Provide the [x, y] coordinate of the cell's center where the given text is located.  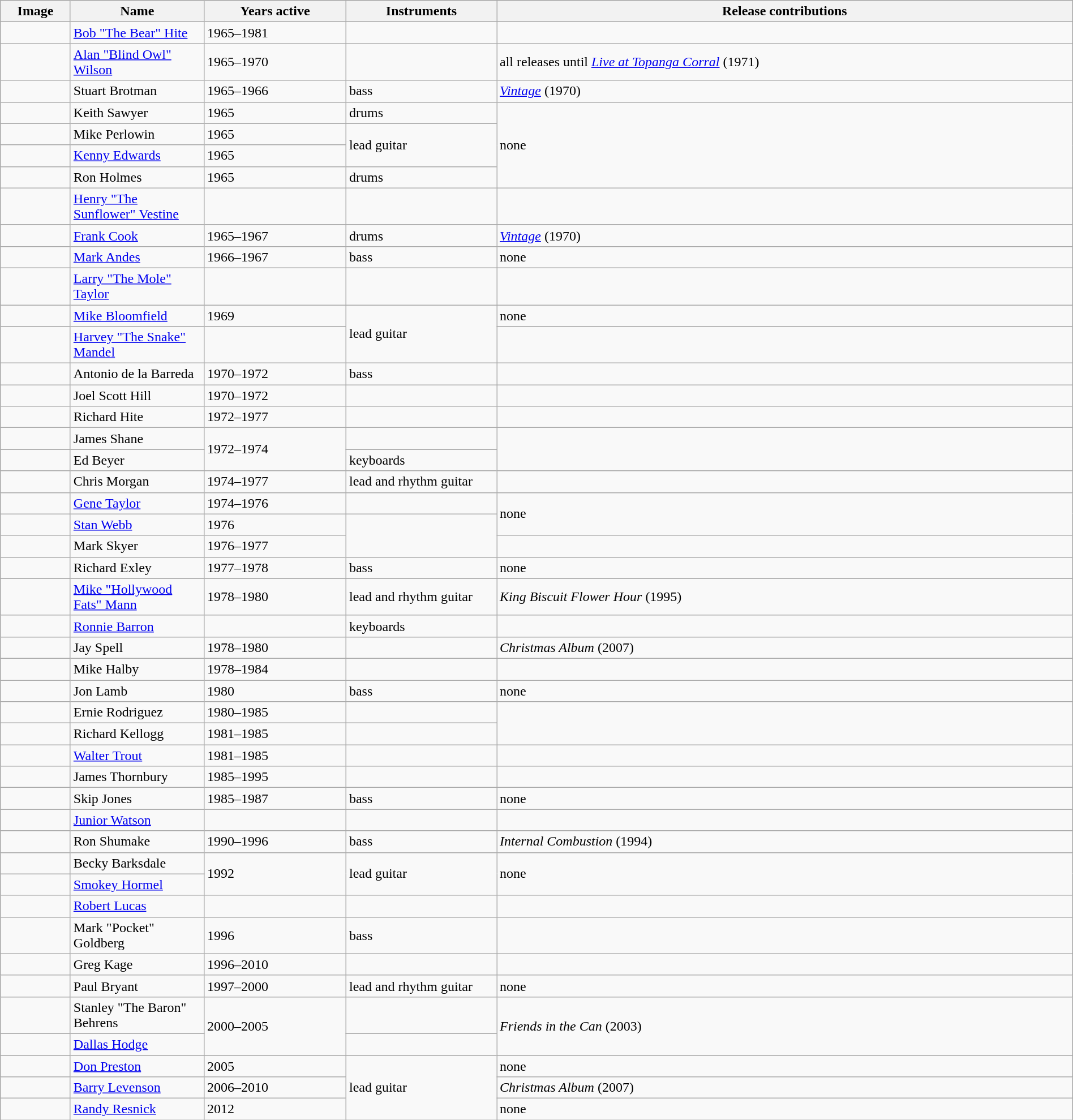
Kenny Edwards [137, 156]
Smokey Hormel [137, 885]
1972–1974 [275, 449]
King Biscuit Flower Hour (1995) [785, 597]
Release contributions [785, 11]
Robert Lucas [137, 906]
Stan Webb [137, 525]
Becky Barksdale [137, 863]
Mike Halby [137, 669]
James Thornbury [137, 777]
1974–1976 [275, 503]
Stuart Brotman [137, 91]
Ronnie Barron [137, 626]
Richard Kellogg [137, 734]
2006–2010 [275, 1088]
1980–1985 [275, 713]
Mike "Hollywood Fats" Mann [137, 597]
1996–2010 [275, 964]
Harvey "The Snake" Mandel [137, 345]
Joel Scott Hill [137, 396]
Stanley "The Baron" Behrens [137, 1015]
Mark Andes [137, 257]
Frank Cook [137, 235]
Ron Holmes [137, 177]
2005 [275, 1066]
James Shane [137, 439]
Internal Combustion (1994) [785, 842]
Skip Jones [137, 799]
1977–1978 [275, 568]
Paul Bryant [137, 986]
Mike Perlowin [137, 134]
1978–1984 [275, 669]
Richard Hite [137, 417]
Randy Resnick [137, 1109]
2012 [275, 1109]
Name [137, 11]
Dallas Hodge [137, 1044]
Years active [275, 11]
1976 [275, 525]
1985–1987 [275, 799]
Larry "The Mole" Taylor [137, 286]
Keith Sawyer [137, 113]
Alan "Blind Owl" Wilson [137, 62]
Gene Taylor [137, 503]
Barry Levenson [137, 1088]
1997–2000 [275, 986]
Ron Shumake [137, 842]
Greg Kage [137, 964]
1972–1977 [275, 417]
1965–1970 [275, 62]
2000–2005 [275, 1025]
Mike Bloomfield [137, 315]
1976–1977 [275, 546]
Antonio de la Barreda [137, 374]
Friends in the Can (2003) [785, 1025]
Instruments [421, 11]
1965–1981 [275, 33]
Don Preston [137, 1066]
1965–1966 [275, 91]
all releases until Live at Topanga Corral (1971) [785, 62]
Mark Skyer [137, 546]
Jay Spell [137, 647]
Ernie Rodriguez [137, 713]
1996 [275, 935]
Henry "The Sunflower" Vestine [137, 206]
1965–1967 [275, 235]
1966–1967 [275, 257]
Bob "The Bear" Hite [137, 33]
1974–1977 [275, 482]
1985–1995 [275, 777]
1969 [275, 315]
Junior Watson [137, 820]
Image [36, 11]
Jon Lamb [137, 691]
Ed Beyer [137, 460]
Mark "Pocket" Goldberg [137, 935]
Chris Morgan [137, 482]
1992 [275, 874]
Walter Trout [137, 756]
1990–1996 [275, 842]
Richard Exley [137, 568]
1980 [275, 691]
